Return (x, y) of the center of cell containing provided text 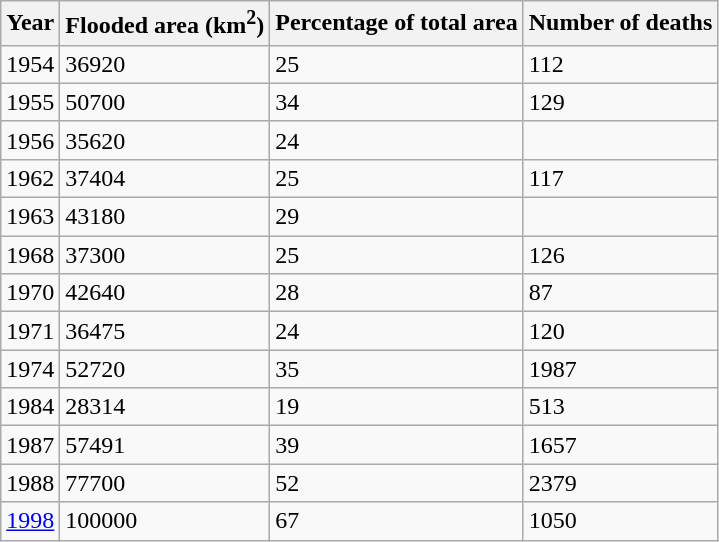
1956 (30, 140)
2379 (620, 483)
129 (620, 102)
1971 (30, 331)
29 (396, 217)
100000 (165, 521)
1968 (30, 255)
Flooded area (km2) (165, 24)
87 (620, 293)
1962 (30, 178)
77700 (165, 483)
1998 (30, 521)
Percentage of total area (396, 24)
28314 (165, 407)
39 (396, 445)
34 (396, 102)
1988 (30, 483)
1050 (620, 521)
1657 (620, 445)
1954 (30, 64)
1984 (30, 407)
120 (620, 331)
117 (620, 178)
37404 (165, 178)
19 (396, 407)
112 (620, 64)
57491 (165, 445)
35 (396, 369)
42640 (165, 293)
1963 (30, 217)
67 (396, 521)
52 (396, 483)
513 (620, 407)
52720 (165, 369)
35620 (165, 140)
36475 (165, 331)
36920 (165, 64)
1970 (30, 293)
1955 (30, 102)
50700 (165, 102)
Year (30, 24)
43180 (165, 217)
37300 (165, 255)
1974 (30, 369)
28 (396, 293)
126 (620, 255)
Number of deaths (620, 24)
